For the text-containing cell, return its midpoint in (X, Y) coordinate format. 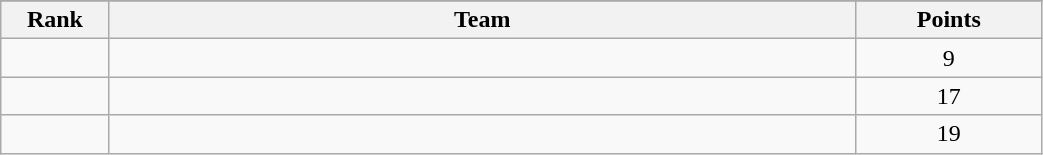
Team (482, 20)
Rank (55, 20)
17 (948, 96)
19 (948, 134)
9 (948, 58)
Points (948, 20)
